Extract the (X, Y) coordinate from the center of the cell holding the provided text.  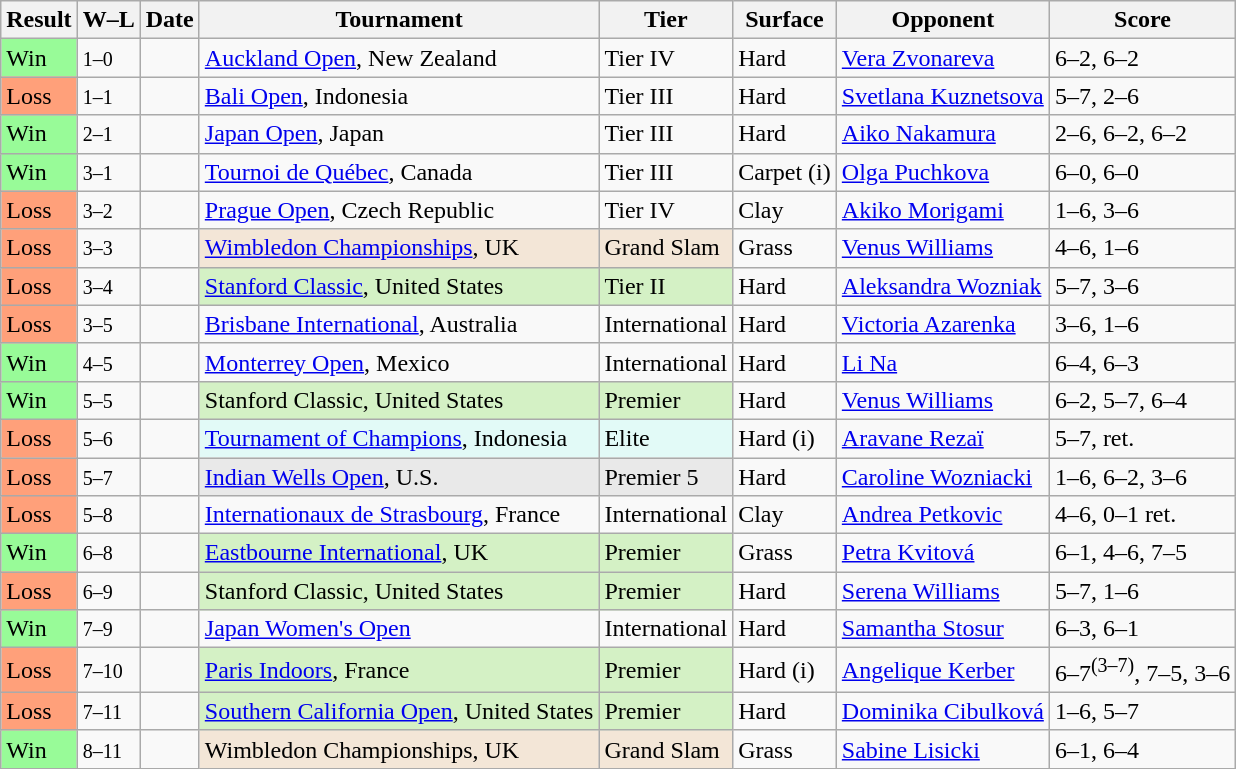
3–4 (108, 286)
7–10 (108, 670)
2–6, 6–2, 6–2 (1142, 134)
1–0 (108, 58)
Score (1142, 20)
5–7, 1–6 (1142, 591)
Andrea Petkovic (942, 515)
Eastbourne International, UK (399, 553)
6–2, 6–2 (1142, 58)
Tournament of Champions, Indonesia (399, 438)
Elite (666, 438)
3–3 (108, 248)
Auckland Open, New Zealand (399, 58)
Caroline Wozniacki (942, 477)
Result (39, 20)
5–7 (108, 477)
Svetlana Kuznetsova (942, 96)
Tier (666, 20)
6–2, 5–7, 6–4 (1142, 400)
6–4, 6–3 (1142, 362)
5–7, ret. (1142, 438)
Surface (785, 20)
3–2 (108, 210)
Paris Indoors, France (399, 670)
Tournoi de Québec, Canada (399, 172)
Olga Puchkova (942, 172)
3–5 (108, 324)
1–1 (108, 96)
1–6, 5–7 (1142, 711)
Southern California Open, United States (399, 711)
6–0, 6–0 (1142, 172)
5–6 (108, 438)
Dominika Cibulková (942, 711)
Indian Wells Open, U.S. (399, 477)
Prague Open, Czech Republic (399, 210)
Internationaux de Strasbourg, France (399, 515)
2–1 (108, 134)
Victoria Azarenka (942, 324)
Vera Zvonareva (942, 58)
Serena Williams (942, 591)
Aravane Rezaï (942, 438)
4–6, 0–1 ret. (1142, 515)
Opponent (942, 20)
Japan Open, Japan (399, 134)
6–7(3–7), 7–5, 3–6 (1142, 670)
6–3, 6–1 (1142, 629)
5–5 (108, 400)
Tournament (399, 20)
4–5 (108, 362)
Sabine Lisicki (942, 749)
1–6, 3–6 (1142, 210)
Date (170, 20)
Angelique Kerber (942, 670)
6–8 (108, 553)
Li Na (942, 362)
6–1, 4–6, 7–5 (1142, 553)
Aiko Nakamura (942, 134)
W–L (108, 20)
5–7, 3–6 (1142, 286)
6–1, 6–4 (1142, 749)
3–6, 1–6 (1142, 324)
Aleksandra Wozniak (942, 286)
7–9 (108, 629)
Petra Kvitová (942, 553)
Tier II (666, 286)
Samantha Stosur (942, 629)
Brisbane International, Australia (399, 324)
1–6, 6–2, 3–6 (1142, 477)
8–11 (108, 749)
6–9 (108, 591)
Akiko Morigami (942, 210)
Premier 5 (666, 477)
5–7, 2–6 (1142, 96)
Carpet (i) (785, 172)
Japan Women's Open (399, 629)
7–11 (108, 711)
3–1 (108, 172)
Bali Open, Indonesia (399, 96)
Monterrey Open, Mexico (399, 362)
5–8 (108, 515)
4–6, 1–6 (1142, 248)
